Locate the cell with the specified text and output its [X, Y] center coordinate. 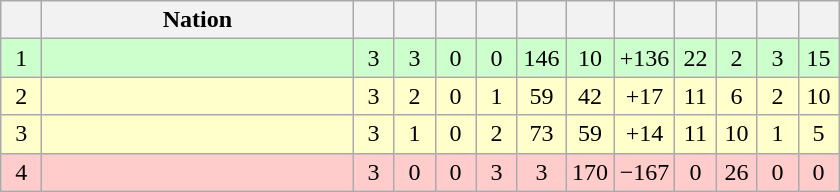
15 [818, 58]
+17 [644, 96]
73 [542, 134]
−167 [644, 172]
+14 [644, 134]
6 [736, 96]
5 [818, 134]
4 [22, 172]
Nation [198, 20]
42 [590, 96]
26 [736, 172]
22 [696, 58]
170 [590, 172]
+136 [644, 58]
146 [542, 58]
